Provide the [X, Y] coordinate of the cell's center where the given text is located.  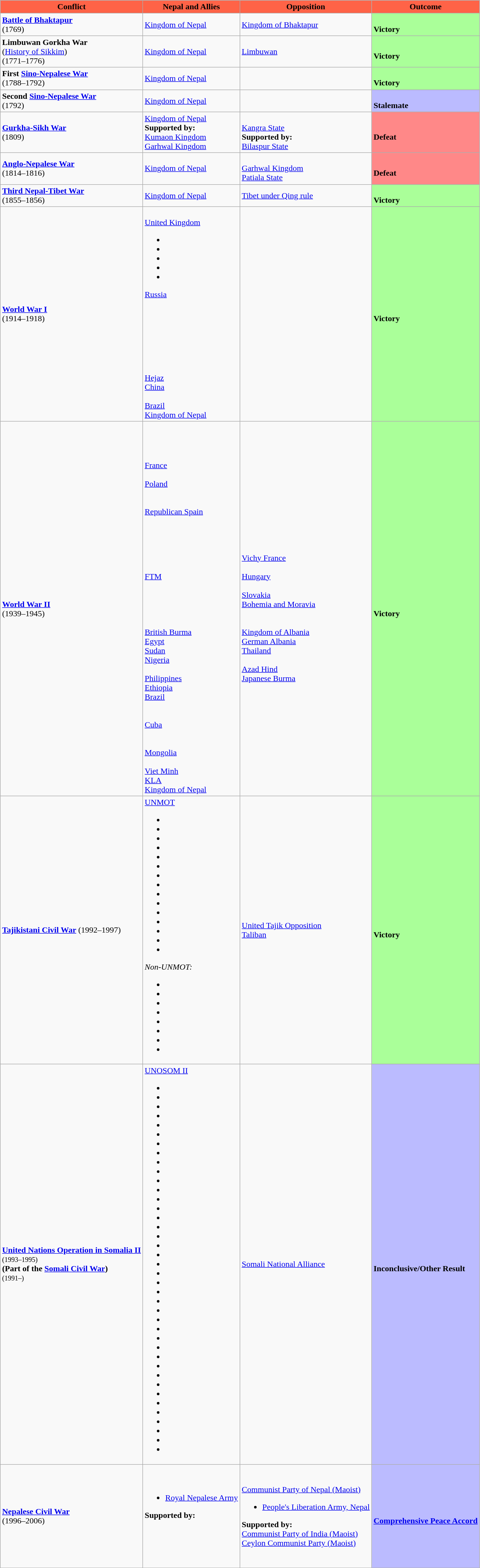
United Nations Operation in Somalia II(1993–1995)(Part of the Somali Civil War)(1991–) [72, 1264]
Tajikistani Civil War (1992–1997) [72, 930]
Kingdom of NepalSupported by: Kumaon Kingdom Garhwal Kingdom [191, 132]
United Tajik Opposition Taliban [306, 930]
Conflict [72, 7]
Third Nepal-Tibet War(1855–1856) [72, 196]
World War II(1939–1945) [72, 609]
Inconclusive/Other Result [426, 1264]
France Poland Republican Spain FTM British Burma Egypt Sudan Nigeria Philippines Ethiopia Brazil Cuba Mongolia Viet Minh KLA Kingdom of Nepal [191, 609]
Vichy France Hungary Slovakia Bohemia and Moravia Kingdom of Albania German Albania Thailand Azad Hind Japanese Burma [306, 609]
Kangra StateSupported by: Bilaspur State [306, 132]
Limbuwan [306, 51]
Kingdom of Bhaktapur [306, 25]
Tibet under Qing rule [306, 196]
First Sino-Nepalese War(1788–1792) [72, 78]
Battle of Bhaktapur(1769) [72, 25]
Somali National Alliance [306, 1264]
Anglo-Nepalese War(1814–1816) [72, 168]
UNOSOM II [191, 1264]
United Kingdom Russia Hejaz China Brazil Kingdom of Nepal [191, 314]
UNMOTNon-UNMOT: [191, 930]
Garhwal Kingdom Patiala State [306, 168]
Limbuwan Gorkha War(History of Sikkim)(1771–1776) [72, 51]
Opposition [306, 7]
Gurkha-Sikh War(1809) [72, 132]
World War I(1914–1918) [72, 314]
Royal Nepalese ArmySupported by: [191, 1516]
Stalemate [426, 101]
Communist Party of Nepal (Maoist)People's Liberation Army, NepalSupported by: Communist Party of India (Maoist) Ceylon Communist Party (Maoist) [306, 1516]
Nepalese Civil War(1996–2006) [72, 1516]
Nepal and Allies [191, 7]
Comprehensive Peace Accord [426, 1516]
Outcome [426, 7]
Second Sino-Nepalese War(1792) [72, 101]
